Capture the cell that displays the provided text and extract its [x, y] central coordinate. 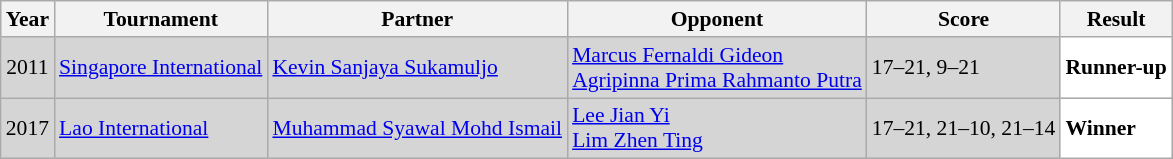
Runner-up [1116, 68]
Lee Jian Yi Lim Zhen Ting [717, 128]
Score [964, 19]
Marcus Fernaldi Gideon Agripinna Prima Rahmanto Putra [717, 68]
Tournament [160, 19]
Lao International [160, 128]
Kevin Sanjaya Sukamuljo [417, 68]
Opponent [717, 19]
Result [1116, 19]
Muhammad Syawal Mohd Ismail [417, 128]
17–21, 9–21 [964, 68]
17–21, 21–10, 21–14 [964, 128]
2017 [28, 128]
Year [28, 19]
Winner [1116, 128]
2011 [28, 68]
Partner [417, 19]
Singapore International [160, 68]
